Capture the cell that displays the provided text and extract its [X, Y] central coordinate. 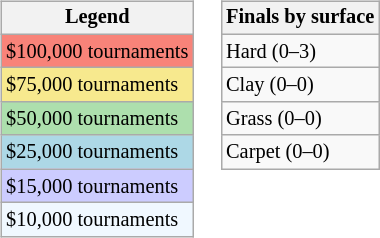
Clay (0–0) [300, 85]
Finals by surface [300, 18]
$10,000 tournaments [97, 220]
Grass (0–0) [300, 119]
Carpet (0–0) [300, 152]
$50,000 tournaments [97, 119]
$25,000 tournaments [97, 152]
$75,000 tournaments [97, 85]
Legend [97, 18]
$15,000 tournaments [97, 186]
$100,000 tournaments [97, 51]
Hard (0–3) [300, 51]
